From the cell containing the given text, extract its center point as (X, Y) coordinate. 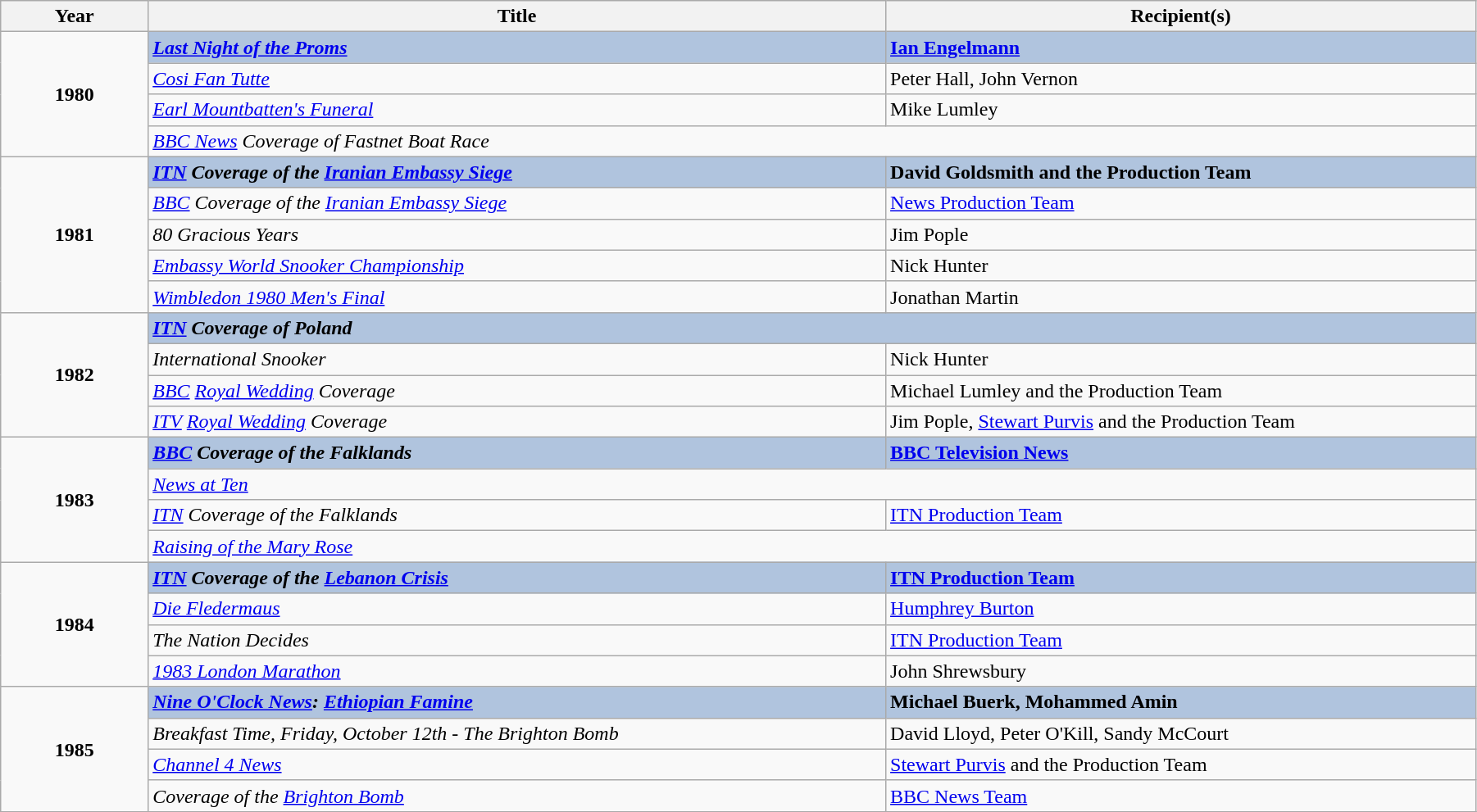
ITN Coverage of Poland (812, 328)
1980 (75, 94)
BBC Coverage of the Iranian Embassy Siege (517, 203)
1983 London Marathon (517, 671)
ITN Coverage of the Falklands (517, 515)
International Snooker (517, 359)
Nine O'Clock News: Ethiopian Famine (517, 702)
Humphrey Burton (1181, 609)
BBC News Team (1181, 796)
1985 (75, 749)
News at Ten (812, 484)
1982 (75, 374)
ITV Royal Wedding Coverage (517, 422)
Mike Lumley (1181, 110)
Year (75, 16)
Michael Lumley and the Production Team (1181, 391)
Earl Mountbatten's Funeral (517, 110)
Peter Hall, John Vernon (1181, 79)
ITN Coverage of the Lebanon Crisis (517, 578)
Coverage of the Brighton Bomb (517, 796)
John Shrewsbury (1181, 671)
BBC News Coverage of Fastnet Boat Race (812, 141)
Recipient(s) (1181, 16)
Jim Pople (1181, 234)
Stewart Purvis and the Production Team (1181, 764)
Jonathan Martin (1181, 297)
BBC Television News (1181, 453)
1983 (75, 500)
Embassy World Snooker Championship (517, 265)
Raising of the Mary Rose (812, 547)
Title (517, 16)
80 Gracious Years (517, 234)
Jim Pople, Stewart Purvis and the Production Team (1181, 422)
ITN Coverage of the Iranian Embassy Siege (517, 172)
Breakfast Time, Friday, October 12th - The Brighton Bomb (517, 733)
Ian Engelmann (1181, 48)
1984 (75, 624)
Die Fledermaus (517, 609)
David Goldsmith and the Production Team (1181, 172)
Wimbledon 1980 Men's Final (517, 297)
Michael Buerk, Mohammed Amin (1181, 702)
The Nation Decides (517, 640)
Last Night of the Proms (517, 48)
David Lloyd, Peter O'Kill, Sandy McCourt (1181, 733)
1981 (75, 234)
BBC Coverage of the Falklands (517, 453)
Channel 4 News (517, 764)
Cosi Fan Tutte (517, 79)
BBC Royal Wedding Coverage (517, 391)
News Production Team (1181, 203)
